Search for the cell housing the specified text and yield its [X, Y] center coordinate. 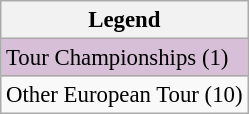
Other European Tour (10) [124, 95]
Legend [124, 20]
Tour Championships (1) [124, 58]
